Pinpoint the cell where the given text exists, returning its (X, Y) midpoint coordinate. 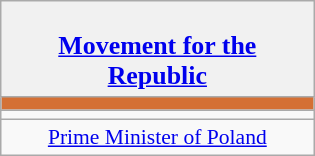
Movement for the Republic (158, 49)
Prime Minister of Poland (158, 138)
